Extract the (x, y) coordinate from the center of the cell holding the provided text.  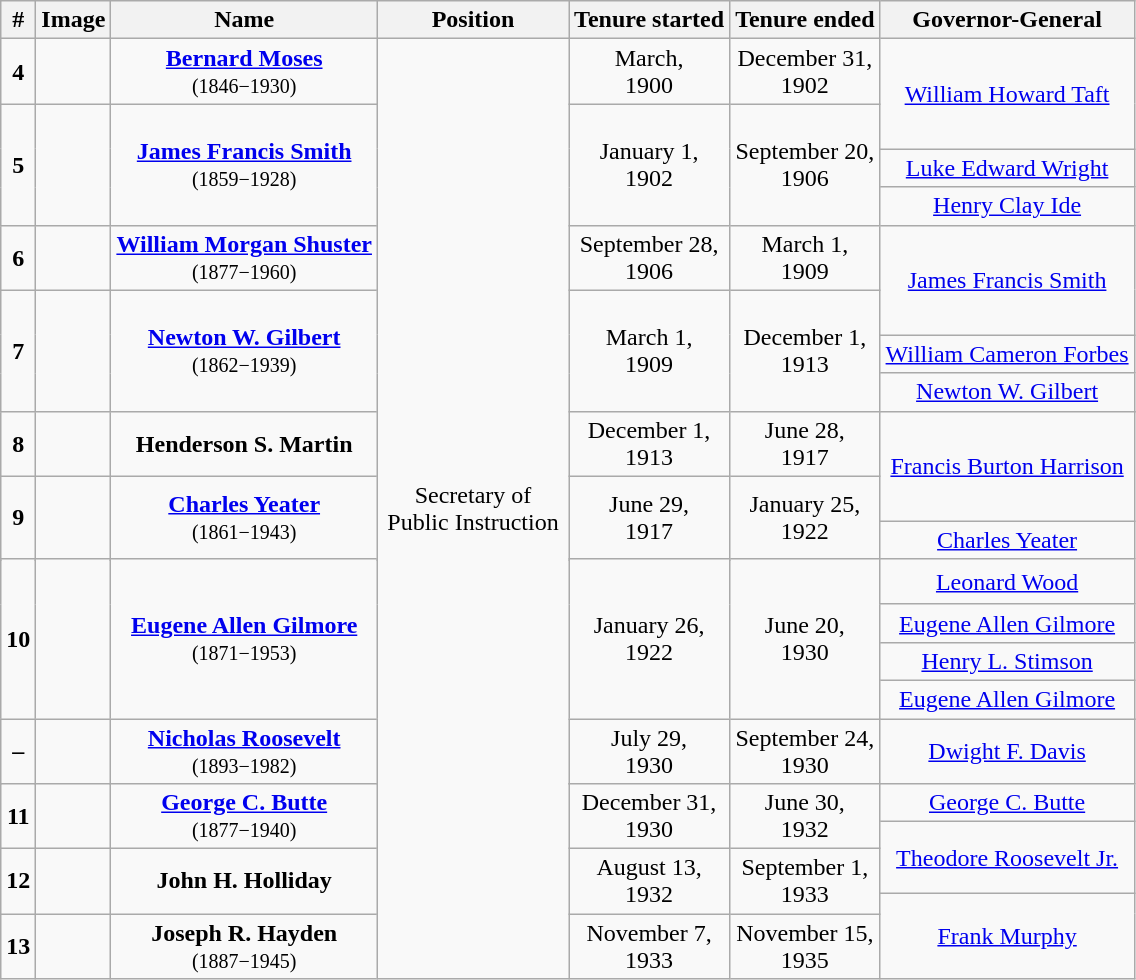
Bernard Moses(1846−1930) (244, 72)
January 1,1902 (650, 164)
Governor-General (1007, 20)
Joseph R. Hayden(1887−1945) (244, 946)
– (18, 750)
James Francis Smith(1859−1928) (244, 164)
September 24,1930 (805, 750)
June 29,1917 (650, 518)
Tenure ended (805, 20)
June 28,1917 (805, 444)
10 (18, 638)
Secretary of Public Instruction (472, 509)
December 31,1930 (650, 816)
James Francis Smith (1007, 280)
September 28,1906 (650, 258)
8 (18, 444)
Nicholas Roosevelt(1893−1982) (244, 750)
William Morgan Shuster(1877−1960) (244, 258)
January 25,1922 (805, 518)
November 15,1935 (805, 946)
Frank Murphy (1007, 936)
Dwight F. Davis (1007, 750)
9 (18, 518)
4 (18, 72)
Theodore Roosevelt Jr. (1007, 858)
Newton W. Gilbert(1862−1939) (244, 350)
6 (18, 258)
Name (244, 20)
Image (74, 20)
Charles Yeater(1861−1943) (244, 518)
13 (18, 946)
# (18, 20)
Henry L. Stimson (1007, 661)
Francis Burton Harrison (1007, 466)
John H. Holliday (244, 882)
Charles Yeater (1007, 540)
September 20,1906 (805, 164)
George C. Butte(1877−1940) (244, 816)
January 26,1922 (650, 638)
Henry Clay Ide (1007, 206)
12 (18, 882)
William Howard Taft (1007, 94)
Newton W. Gilbert (1007, 392)
August 13,1932 (650, 882)
Eugene Allen Gilmore(1871−1953) (244, 638)
11 (18, 816)
September 1,1933 (805, 882)
December 31,1902 (805, 72)
Tenure started (650, 20)
Position (472, 20)
July 29,1930 (650, 750)
June 30,1932 (805, 816)
Henderson S. Martin (244, 444)
7 (18, 350)
November 7,1933 (650, 946)
George C. Butte (1007, 803)
Luke Edward Wright (1007, 168)
Leonard Wood (1007, 582)
June 20,1930 (805, 638)
5 (18, 164)
William Cameron Forbes (1007, 354)
March,1900 (650, 72)
